Output the [x, y] coordinate of the center of the cell containing the given text.  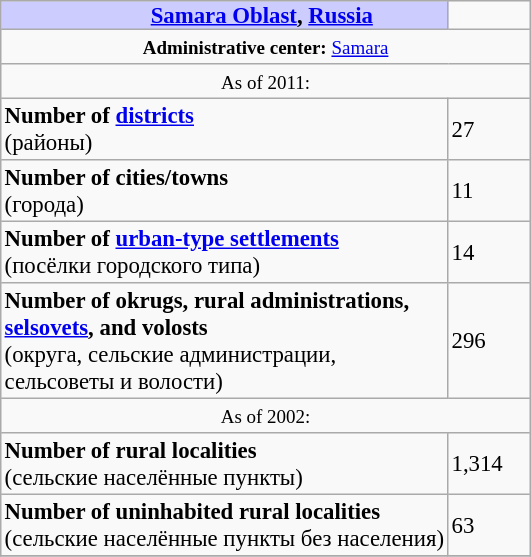
Number of rural localities(сельские населённые пункты) [224, 464]
63 [489, 525]
1,314 [489, 464]
Number of districts(районы) [224, 129]
27 [489, 129]
296 [489, 341]
11 [489, 191]
Number of cities/towns(города) [224, 191]
14 [489, 252]
Number of okrugs, rural administrations,selsovets, and volosts(округа, сельские администрации,сельсоветы и волости) [224, 341]
As of 2011: [266, 81]
Number of uninhabited rural localities(сельские населённые пункты без населения) [224, 525]
Samara Oblast, Russia [224, 15]
Administrative center: Samara [266, 46]
As of 2002: [266, 415]
Number of urban-type settlements(посёлки городского типа) [224, 252]
